Extract the [X, Y] coordinate from the center of the cell holding the provided text.  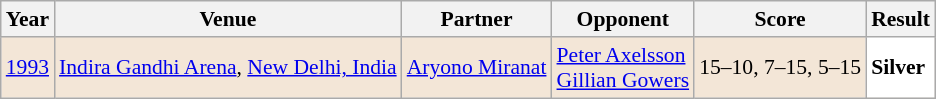
Partner [477, 19]
Opponent [622, 19]
Result [900, 19]
Year [28, 19]
Indira Gandhi Arena, New Delhi, India [228, 68]
Peter Axelsson Gillian Gowers [622, 68]
Venue [228, 19]
1993 [28, 68]
Aryono Miranat [477, 68]
Score [780, 19]
15–10, 7–15, 5–15 [780, 68]
Silver [900, 68]
